Return (x, y) of the center of cell containing provided text 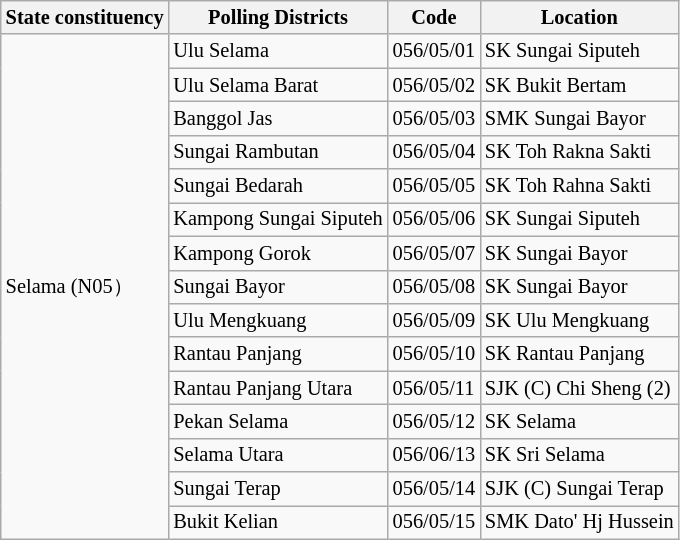
056/05/09 (434, 320)
056/05/07 (434, 253)
Polling Districts (278, 17)
Rantau Panjang (278, 354)
056/05/15 (434, 522)
SMK Dato' Hj Hussein (580, 522)
056/06/13 (434, 455)
Kampong Gorok (278, 253)
Sungai Rambutan (278, 152)
Ulu Selama Barat (278, 85)
Rantau Panjang Utara (278, 388)
Bukit Kelian (278, 522)
State constituency (85, 17)
056/05/02 (434, 85)
Ulu Selama (278, 51)
056/05/05 (434, 186)
SK Rantau Panjang (580, 354)
SJK (C) Chi Sheng (2) (580, 388)
Sungai Bedarah (278, 186)
056/05/08 (434, 287)
SK Bukit Bertam (580, 85)
Selama Utara (278, 455)
SK Ulu Mengkuang (580, 320)
Location (580, 17)
SK Sri Selama (580, 455)
Banggol Jas (278, 118)
056/05/11 (434, 388)
056/05/01 (434, 51)
Ulu Mengkuang (278, 320)
Pekan Selama (278, 421)
Code (434, 17)
SK Selama (580, 421)
Sungai Terap (278, 489)
056/05/10 (434, 354)
SK Toh Rahna Sakti (580, 186)
056/05/14 (434, 489)
SK Toh Rakna Sakti (580, 152)
Selama (N05） (85, 286)
056/05/04 (434, 152)
056/05/06 (434, 219)
Sungai Bayor (278, 287)
056/05/12 (434, 421)
SMK Sungai Bayor (580, 118)
056/05/03 (434, 118)
Kampong Sungai Siputeh (278, 219)
SJK (C) Sungai Terap (580, 489)
